Capture the cell that displays the provided text and extract its [X, Y] central coordinate. 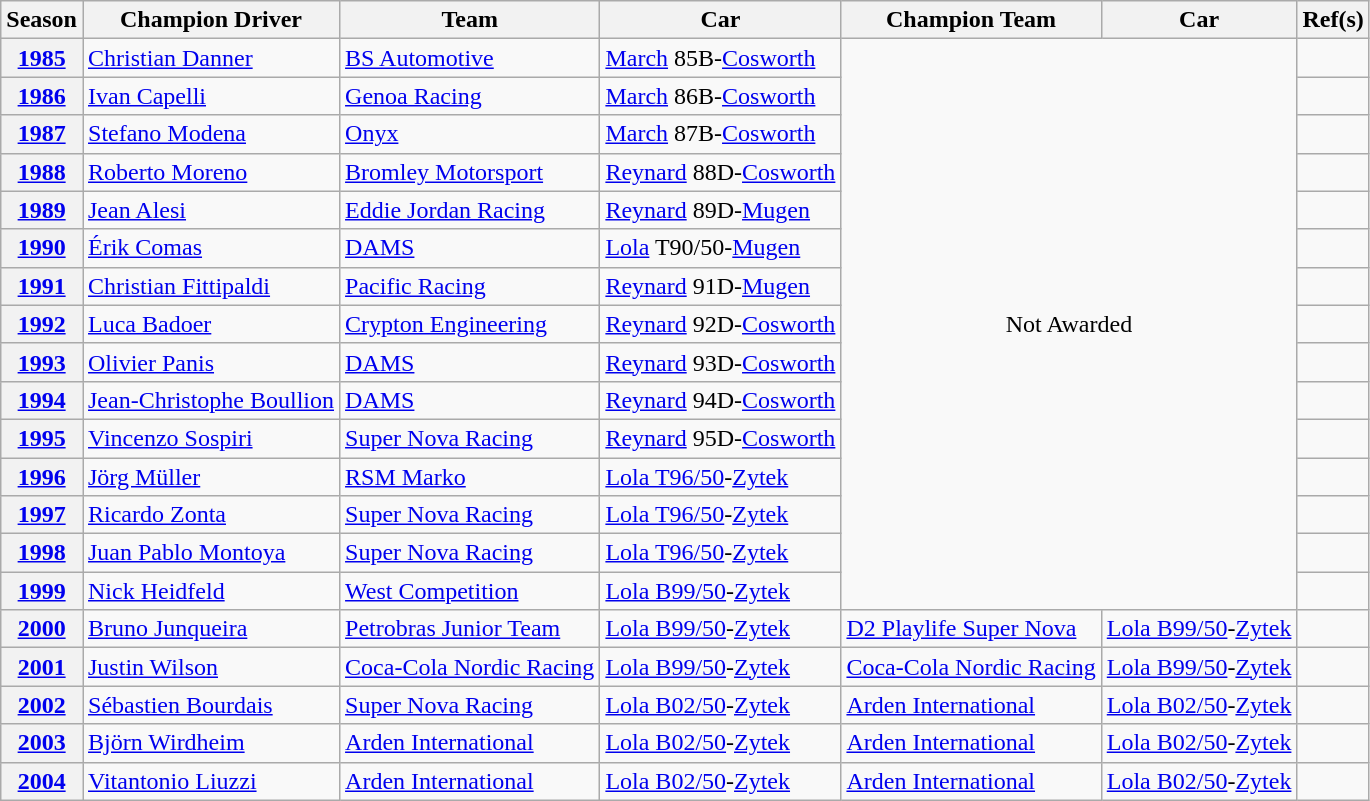
1985 [42, 58]
Reynard 89D-Mugen [720, 210]
Bromley Motorsport [470, 172]
2000 [42, 629]
Bruno Junqueira [210, 629]
Justin Wilson [210, 667]
Season [42, 20]
March 87B-Cosworth [720, 134]
Björn Wirdheim [210, 743]
Eddie Jordan Racing [470, 210]
Reynard 95D-Cosworth [720, 438]
1989 [42, 210]
Ivan Capelli [210, 96]
Olivier Panis [210, 362]
2002 [42, 705]
1986 [42, 96]
Onyx [470, 134]
Vincenzo Sospiri [210, 438]
1999 [42, 591]
Lola T90/50-Mugen [720, 248]
1997 [42, 515]
Jörg Müller [210, 477]
Luca Badoer [210, 324]
Team [470, 20]
Christian Fittipaldi [210, 286]
Ricardo Zonta [210, 515]
Stefano Modena [210, 134]
1987 [42, 134]
Érik Comas [210, 248]
RSM Marko [470, 477]
Nick Heidfeld [210, 591]
1994 [42, 400]
Reynard 92D-Cosworth [720, 324]
Not Awarded [1069, 324]
1996 [42, 477]
1988 [42, 172]
Reynard 88D-Cosworth [720, 172]
2001 [42, 667]
1995 [42, 438]
1991 [42, 286]
Reynard 94D-Cosworth [720, 400]
Jean-Christophe Boullion [210, 400]
Ref(s) [1333, 20]
Juan Pablo Montoya [210, 553]
2004 [42, 781]
1990 [42, 248]
Champion Team [971, 20]
BS Automotive [470, 58]
2003 [42, 743]
Reynard 93D-Cosworth [720, 362]
March 85B-Cosworth [720, 58]
Sébastien Bourdais [210, 705]
Champion Driver [210, 20]
Christian Danner [210, 58]
1998 [42, 553]
West Competition [470, 591]
Genoa Racing [470, 96]
Roberto Moreno [210, 172]
Vitantonio Liuzzi [210, 781]
D2 Playlife Super Nova [971, 629]
Petrobras Junior Team [470, 629]
Reynard 91D-Mugen [720, 286]
1992 [42, 324]
1993 [42, 362]
Pacific Racing [470, 286]
Crypton Engineering [470, 324]
Jean Alesi [210, 210]
March 86B-Cosworth [720, 96]
